Detect which cell encompasses the target text, then output its [x, y] center coordinate. 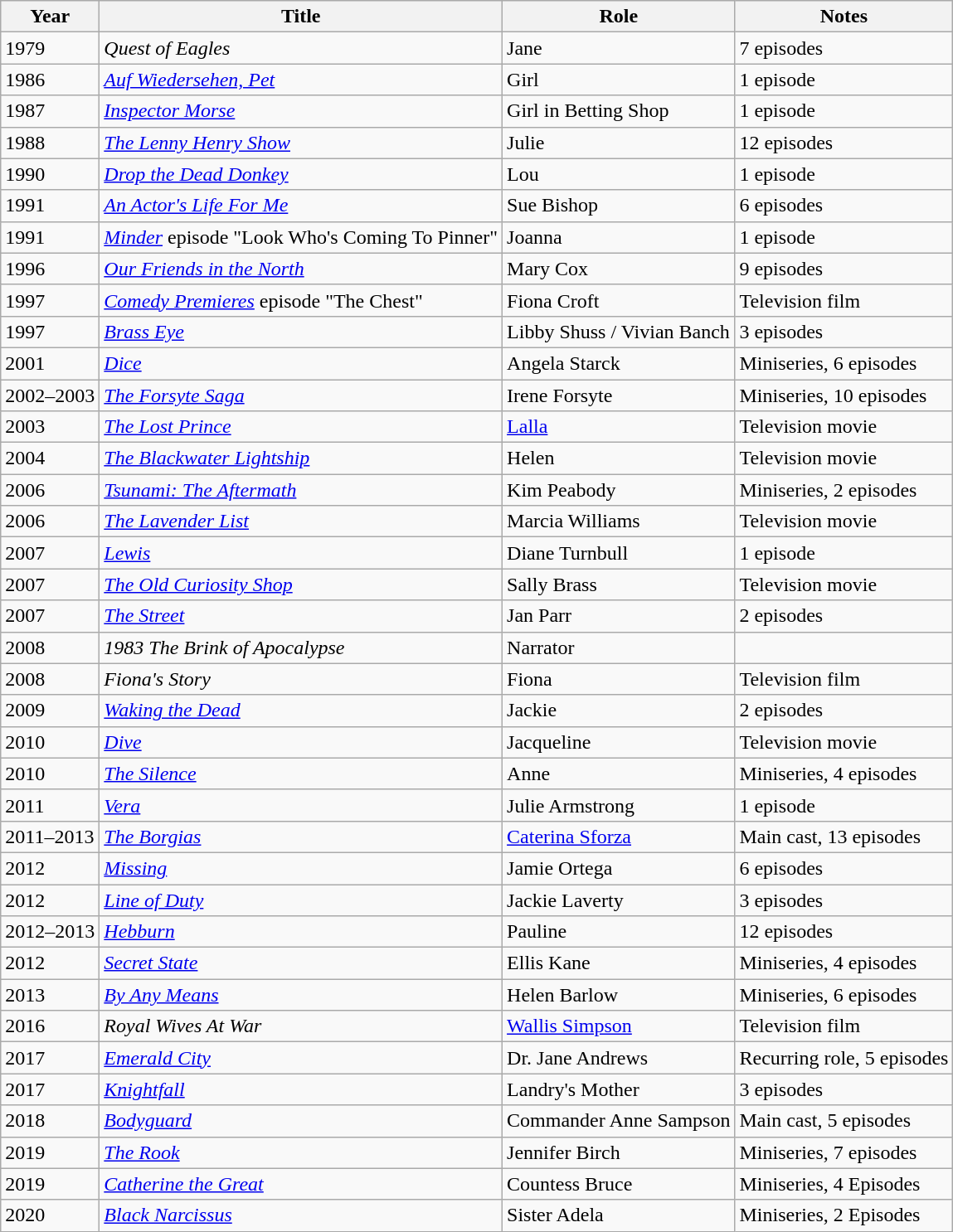
Jan Parr [619, 616]
Line of Duty [301, 900]
Emerald City [301, 1058]
Pauline [619, 932]
Helen Barlow [619, 995]
Helen [619, 458]
The Rook [301, 1152]
Waking the Dead [301, 711]
Kim Peabody [619, 490]
2011 [50, 805]
Fiona [619, 679]
Countess Bruce [619, 1184]
Libby Shuss / Vivian Banch [619, 332]
Role [619, 17]
1988 [50, 143]
1986 [50, 80]
Lalla [619, 427]
The Silence [301, 774]
Drop the Dead Donkey [301, 174]
Lewis [301, 553]
Knightfall [301, 1089]
Secret State [301, 963]
Tsunami: The Aftermath [301, 490]
The Street [301, 616]
Narrator [619, 648]
Jacqueline [619, 742]
Royal Wives At War [301, 1026]
Main cast, 5 episodes [844, 1121]
The Lenny Henry Show [301, 143]
Jennifer Birch [619, 1152]
Catherine the Great [301, 1184]
Jane [619, 48]
Sister Adela [619, 1215]
Miniseries, 4 Episodes [844, 1184]
Landry's Mother [619, 1089]
Jackie [619, 711]
Inspector Morse [301, 111]
Title [301, 17]
Miniseries, 2 Episodes [844, 1215]
Main cast, 13 episodes [844, 837]
Fiona Croft [619, 300]
1987 [50, 111]
2011–2013 [50, 837]
Black Narcissus [301, 1215]
Minder episode "Look Who's Coming To Pinner" [301, 237]
The Lavender List [301, 521]
2009 [50, 711]
2013 [50, 995]
Fiona's Story [301, 679]
Joanna [619, 237]
2012–2013 [50, 932]
Auf Wiedersehen, Pet [301, 80]
2003 [50, 427]
2016 [50, 1026]
Mary Cox [619, 269]
Miniseries, 2 episodes [844, 490]
Girl [619, 80]
Marcia Williams [619, 521]
The Borgias [301, 837]
Lou [619, 174]
Commander Anne Sampson [619, 1121]
Quest of Eagles [301, 48]
Wallis Simpson [619, 1026]
Recurring role, 5 episodes [844, 1058]
1979 [50, 48]
Sue Bishop [619, 206]
Miniseries, 10 episodes [844, 395]
2002–2003 [50, 395]
Diane Turnbull [619, 553]
Missing [301, 868]
An Actor's Life For Me [301, 206]
Hebburn [301, 932]
1990 [50, 174]
Brass Eye [301, 332]
The Forsyte Saga [301, 395]
Anne [619, 774]
Angela Starck [619, 363]
Julie Armstrong [619, 805]
Year [50, 17]
2020 [50, 1215]
Bodyguard [301, 1121]
Notes [844, 17]
Girl in Betting Shop [619, 111]
Sally Brass [619, 584]
2001 [50, 363]
Jackie Laverty [619, 900]
Dr. Jane Andrews [619, 1058]
Irene Forsyte [619, 395]
Miniseries, 7 episodes [844, 1152]
9 episodes [844, 269]
By Any Means [301, 995]
Jamie Ortega [619, 868]
The Blackwater Lightship [301, 458]
Dice [301, 363]
2018 [50, 1121]
1983 The Brink of Apocalypse [301, 648]
Dive [301, 742]
Comedy Premieres episode "The Chest" [301, 300]
2004 [50, 458]
Our Friends in the North [301, 269]
1996 [50, 269]
7 episodes [844, 48]
Julie [619, 143]
Ellis Kane [619, 963]
Vera [301, 805]
The Old Curiosity Shop [301, 584]
Caterina Sforza [619, 837]
The Lost Prince [301, 427]
